Identify which cell holds the provided text, then report its [X, Y] central coordinate. 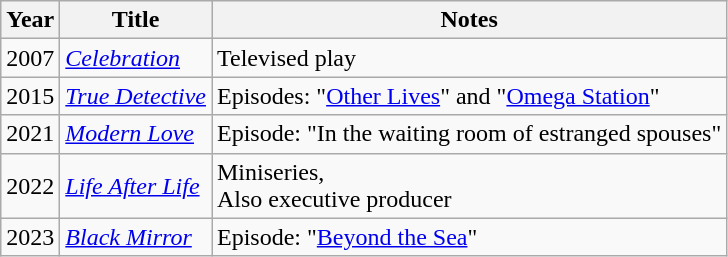
2021 [30, 134]
Episode: "In the waiting room of estranged spouses" [470, 134]
Life After Life [136, 186]
Title [136, 20]
Year [30, 20]
True Detective [136, 96]
2023 [30, 237]
Episodes: "Other Lives" and "Omega Station" [470, 96]
2022 [30, 186]
2015 [30, 96]
Black Mirror [136, 237]
Miniseries,Also executive producer [470, 186]
Notes [470, 20]
Modern Love [136, 134]
Celebration [136, 58]
Televised play [470, 58]
2007 [30, 58]
Episode: "Beyond the Sea" [470, 237]
